Identify which cell holds the provided text, then report its [x, y] central coordinate. 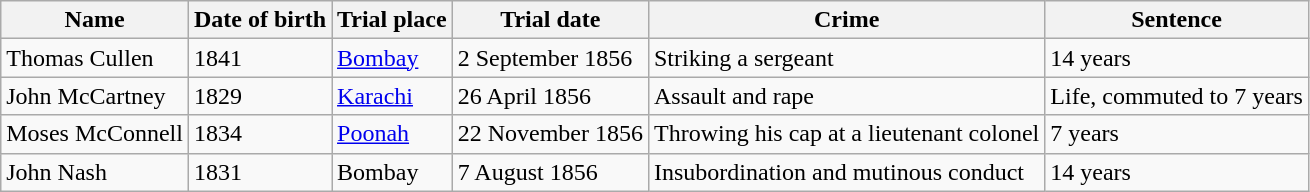
7 years [1177, 134]
John McCartney [95, 96]
Name [95, 20]
1829 [260, 96]
Striking a sergeant [846, 58]
Date of birth [260, 20]
2 September 1856 [550, 58]
Insubordination and mutinous conduct [846, 172]
Karachi [392, 96]
John Nash [95, 172]
Crime [846, 20]
Moses McConnell [95, 134]
Throwing his cap at a lieutenant colonel [846, 134]
22 November 1856 [550, 134]
7 August 1856 [550, 172]
1834 [260, 134]
1841 [260, 58]
1831 [260, 172]
Thomas Cullen [95, 58]
Trial place [392, 20]
Life, commuted to 7 years [1177, 96]
Trial date [550, 20]
Assault and rape [846, 96]
Sentence [1177, 20]
26 April 1856 [550, 96]
Poonah [392, 134]
